Return (x, y) of the center of cell containing provided text 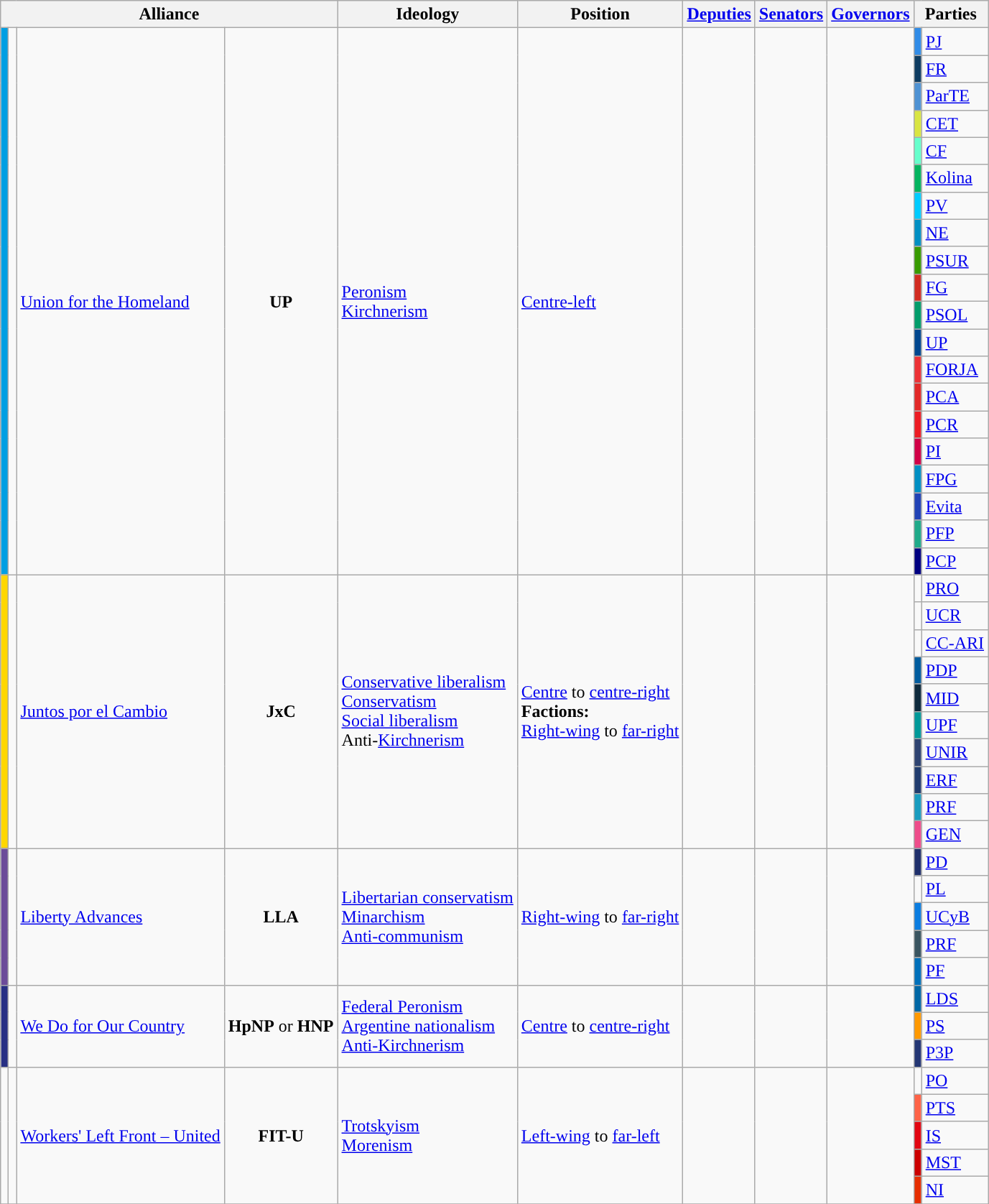
LDS (955, 999)
Left-wing to far-left (600, 1135)
PD (955, 862)
CF (955, 151)
ParTE (955, 96)
Parties (951, 14)
P3P (955, 1053)
Governors (870, 14)
Ideology (427, 14)
PS (955, 1026)
NI (955, 1190)
IS (955, 1135)
FR (955, 69)
Conservative liberalismConservatismSocial liberalismAnti-Kirchnerism (427, 711)
Deputies (719, 14)
CET (955, 124)
Evita (955, 506)
PSUR (955, 260)
LLA (281, 917)
Right-wing to far-right (600, 917)
PTS (955, 1108)
Union for the Homeland (121, 302)
PCR (955, 425)
We Do for Our Country (121, 1026)
FIT-U (281, 1135)
PJ (955, 42)
Centre to centre-rightFactions:Right-wing to far-right (600, 711)
Juntos por el Cambio (121, 711)
Kolina (955, 178)
PSOL (955, 315)
PI (955, 452)
FPG (955, 479)
PV (955, 205)
MID (955, 698)
Position (600, 14)
Centre-left (600, 302)
PL (955, 889)
FG (955, 287)
UNIR (955, 752)
Alliance (170, 14)
PF (955, 971)
UCR (955, 616)
PeronismKirchnerism (427, 302)
PCA (955, 397)
PRO (955, 588)
NE (955, 233)
Senators (791, 14)
MST (955, 1162)
PFP (955, 534)
Workers' Left Front – United (121, 1135)
Centre to centre-right (600, 1026)
UCyB (955, 917)
Federal PeronismArgentine nationalismAnti-Kirchnerism (427, 1026)
FORJA (955, 370)
PDP (955, 670)
TrotskyismMorenism (427, 1135)
CC-ARI (955, 643)
Liberty Advances (121, 917)
Libertarian conservatismMinarchismAnti-communism (427, 917)
JxC (281, 711)
ERF (955, 779)
UPF (955, 725)
PCP (955, 561)
HpNP or HNP (281, 1026)
GEN (955, 835)
PO (955, 1080)
